Find where the given text appears and provide that cell's center as [x, y] coordinate. 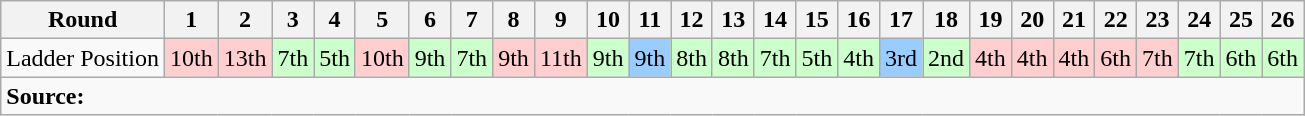
Source: [652, 96]
17 [900, 20]
20 [1032, 20]
26 [1283, 20]
8 [514, 20]
1 [191, 20]
18 [946, 20]
12 [692, 20]
25 [1241, 20]
3rd [900, 58]
14 [775, 20]
2 [245, 20]
11 [650, 20]
23 [1158, 20]
3 [293, 20]
15 [817, 20]
19 [991, 20]
Ladder Position [83, 58]
5 [382, 20]
6 [430, 20]
10 [608, 20]
13 [733, 20]
16 [859, 20]
24 [1199, 20]
9 [560, 20]
2nd [946, 58]
22 [1116, 20]
11th [560, 58]
7 [472, 20]
21 [1074, 20]
13th [245, 58]
Round [83, 20]
4 [335, 20]
